Search for the cell housing the specified text and yield its (x, y) center coordinate. 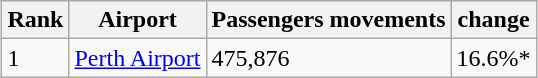
Rank (36, 20)
change (494, 20)
1 (36, 58)
Passengers movements (328, 20)
475,876 (328, 58)
Perth Airport (138, 58)
Airport (138, 20)
16.6%* (494, 58)
